Return the [x, y] coordinate for the center point of the cell that contains the specified text.  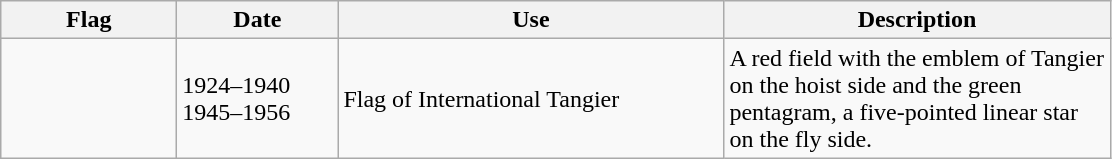
Date [258, 20]
Description [917, 20]
1924–19401945–1956 [258, 98]
A red field with the emblem of Tangier on the hoist side and the green pentagram, a five-pointed linear star on the fly side. [917, 98]
Flag [89, 20]
Use [531, 20]
Flag of International Tangier [531, 98]
